Output the (X, Y) coordinate of the center of the cell containing the given text.  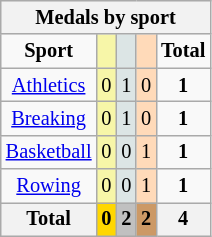
Basketball (49, 152)
Athletics (49, 85)
Medals by sport (106, 17)
Rowing (49, 186)
Sport (49, 51)
Breaking (49, 118)
4 (183, 219)
